Capture the cell that displays the provided text and extract its [X, Y] central coordinate. 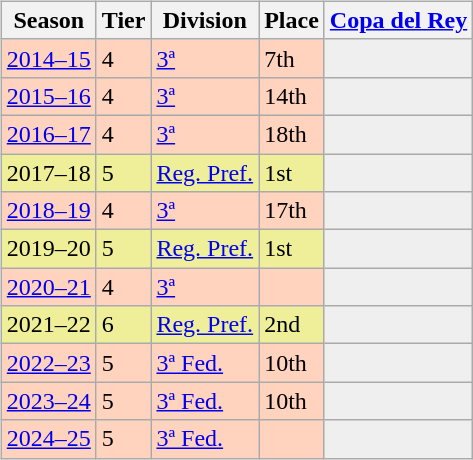
2020–21 [48, 287]
2019–20 [48, 249]
2022–23 [48, 363]
Division [205, 20]
2nd [292, 325]
2016–17 [48, 134]
2024–25 [48, 439]
2023–24 [48, 401]
14th [292, 96]
Season [48, 20]
Tier [124, 20]
17th [292, 211]
2018–19 [48, 211]
18th [292, 134]
6 [124, 325]
2015–16 [48, 96]
2017–18 [48, 173]
7th [292, 58]
Copa del Rey [398, 20]
2014–15 [48, 58]
Place [292, 20]
2021–22 [48, 325]
